Capture the cell that displays the provided text and extract its (X, Y) central coordinate. 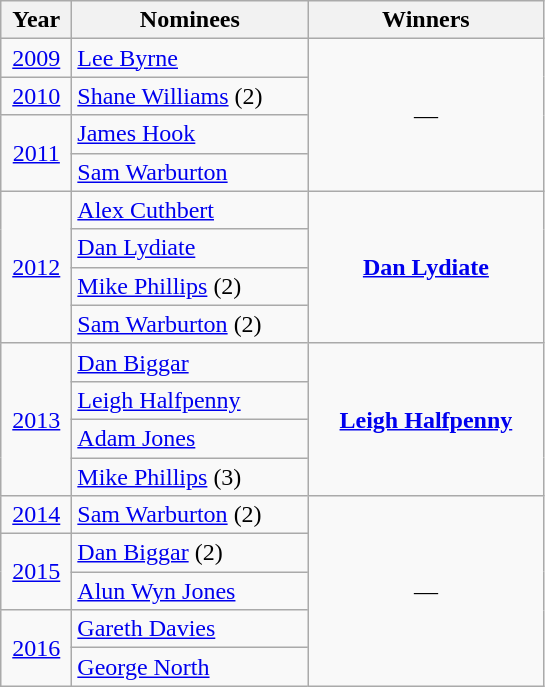
2016 (36, 648)
Sam Warburton (190, 172)
Mike Phillips (3) (190, 477)
2010 (36, 96)
2013 (36, 419)
Gareth Davies (190, 629)
Dan Biggar (2) (190, 553)
Alun Wyn Jones (190, 591)
2009 (36, 58)
2011 (36, 153)
James Hook (190, 134)
Year (36, 20)
2014 (36, 515)
Mike Phillips (2) (190, 286)
Dan Biggar (190, 362)
George North (190, 667)
2012 (36, 267)
Alex Cuthbert (190, 210)
Nominees (190, 20)
Shane Williams (2) (190, 96)
Adam Jones (190, 438)
Winners (426, 20)
Lee Byrne (190, 58)
2015 (36, 572)
